Locate the cell with the specified text and output its (x, y) center coordinate. 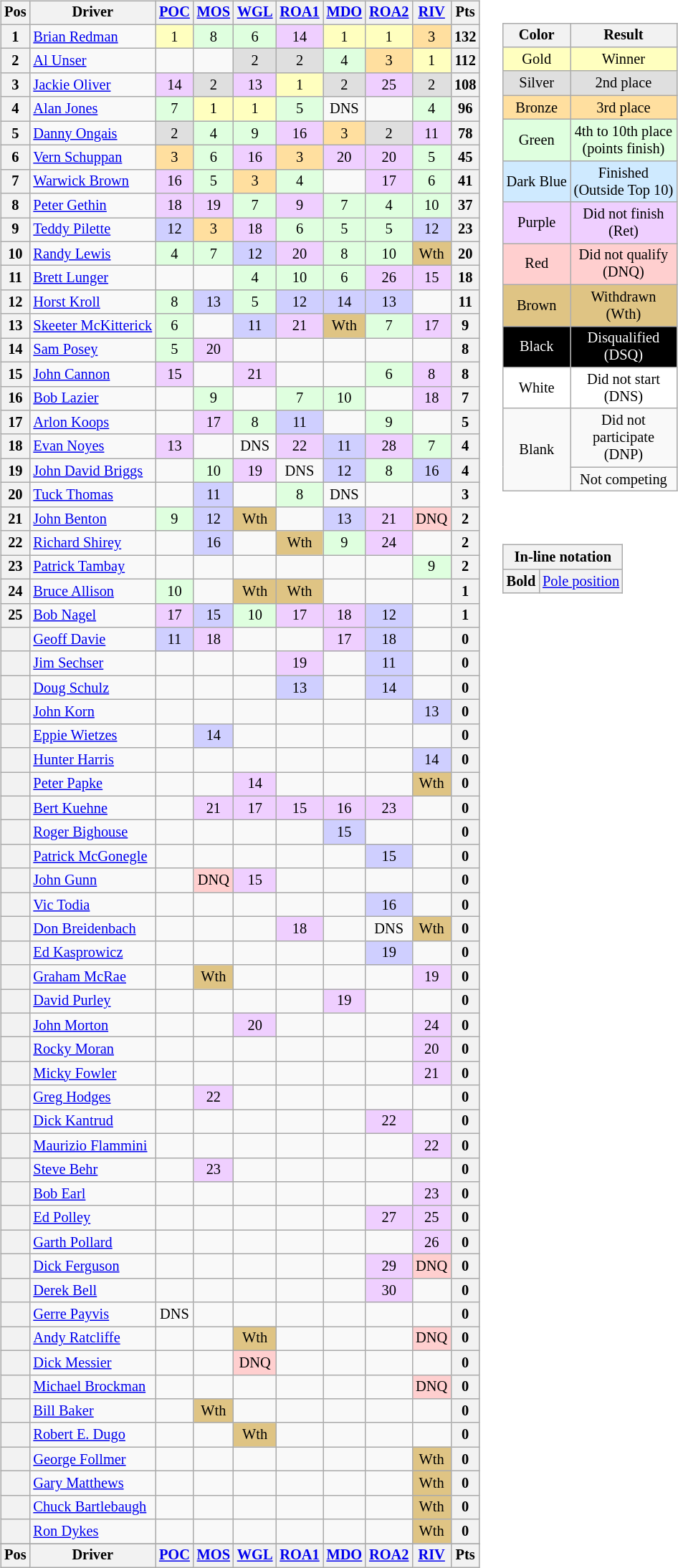
In-line notation Bold Pole position (589, 559)
28 (388, 446)
Chuck Bartlebaugh (92, 1507)
Greg Hodges (92, 1097)
Alan Jones (92, 109)
Bob Earl (92, 1194)
78 (465, 133)
In-line notation (563, 557)
Maurizio Flammini (92, 1145)
Brian Redman (92, 37)
John Cannon (92, 374)
Garth Pollard (92, 1242)
3rd place (624, 107)
Arlon Koops (92, 423)
Derek Bell (92, 1290)
Result (624, 35)
Jackie Oliver (92, 85)
Finished(Outside Top 10) (624, 181)
Peter Papke (92, 784)
45 (465, 158)
Jim Sechser (92, 663)
John Gunn (92, 880)
27 (388, 1218)
Rocky Moran (92, 1049)
Micky Fowler (92, 1074)
Ron Dykes (92, 1531)
Bruce Allison (92, 591)
Vern Schuppan (92, 158)
Tuck Thomas (92, 495)
Roger Bighouse (92, 832)
108 (465, 85)
Dark Blue (537, 181)
Randy Lewis (92, 254)
John David Briggs (92, 471)
Horst Kroll (92, 302)
Bill Baker (92, 1411)
Teddy Pilette (92, 230)
Did not finish(Ret) (624, 223)
Geoff Davie (92, 640)
Purple (537, 223)
Dick Kantrud (92, 1122)
Don Breidenbach (92, 929)
Withdrawn(Wth) (624, 305)
Evan Noyes (92, 446)
132 (465, 37)
Winner (624, 59)
112 (465, 61)
Bob Nagel (92, 615)
Did not start(DNS) (624, 388)
Graham McRae (92, 977)
Sam Posey (92, 350)
Andy Ratcliffe (92, 1339)
Gary Matthews (92, 1483)
White (537, 388)
John Korn (92, 712)
29 (388, 1266)
Dick Messier (92, 1362)
Ed Kasprowicz (92, 953)
Pole position (581, 582)
Gold (537, 59)
2nd place (624, 83)
Silver (537, 83)
Doug Schulz (92, 688)
Al Unser (92, 61)
Did notparticipate(DNP) (624, 438)
Bronze (537, 107)
Disqualified(DSQ) (624, 347)
Ed Polley (92, 1218)
Did not qualify(DNQ) (624, 264)
96 (465, 109)
Danny Ongais (92, 133)
George Follmer (92, 1459)
John Benton (92, 519)
Black (537, 347)
Bob Lazier (92, 398)
37 (465, 206)
Gerre Payvis (92, 1314)
41 (465, 181)
Blank (537, 450)
Red (537, 264)
Not competing (624, 479)
Color (537, 35)
Patrick McGonegle (92, 857)
Patrick Tambay (92, 567)
Skeeter McKitterick (92, 326)
David Purley (92, 1001)
4th to 10th place(points finish) (624, 140)
30 (388, 1290)
Peter Gethin (92, 206)
Brett Lunger (92, 278)
Steve Behr (92, 1170)
John Morton (92, 1025)
Brown (537, 305)
Richard Shirey (92, 543)
Hunter Harris (92, 760)
Robert E. Dugo (92, 1435)
Dick Ferguson (92, 1266)
Bert Kuehne (92, 808)
Michael Brockman (92, 1387)
Warwick Brown (92, 181)
Green (537, 140)
Eppie Wietzes (92, 736)
Bold (521, 582)
Vic Todia (92, 905)
